Extract the (x, y) coordinate from the center of the cell holding the provided text.  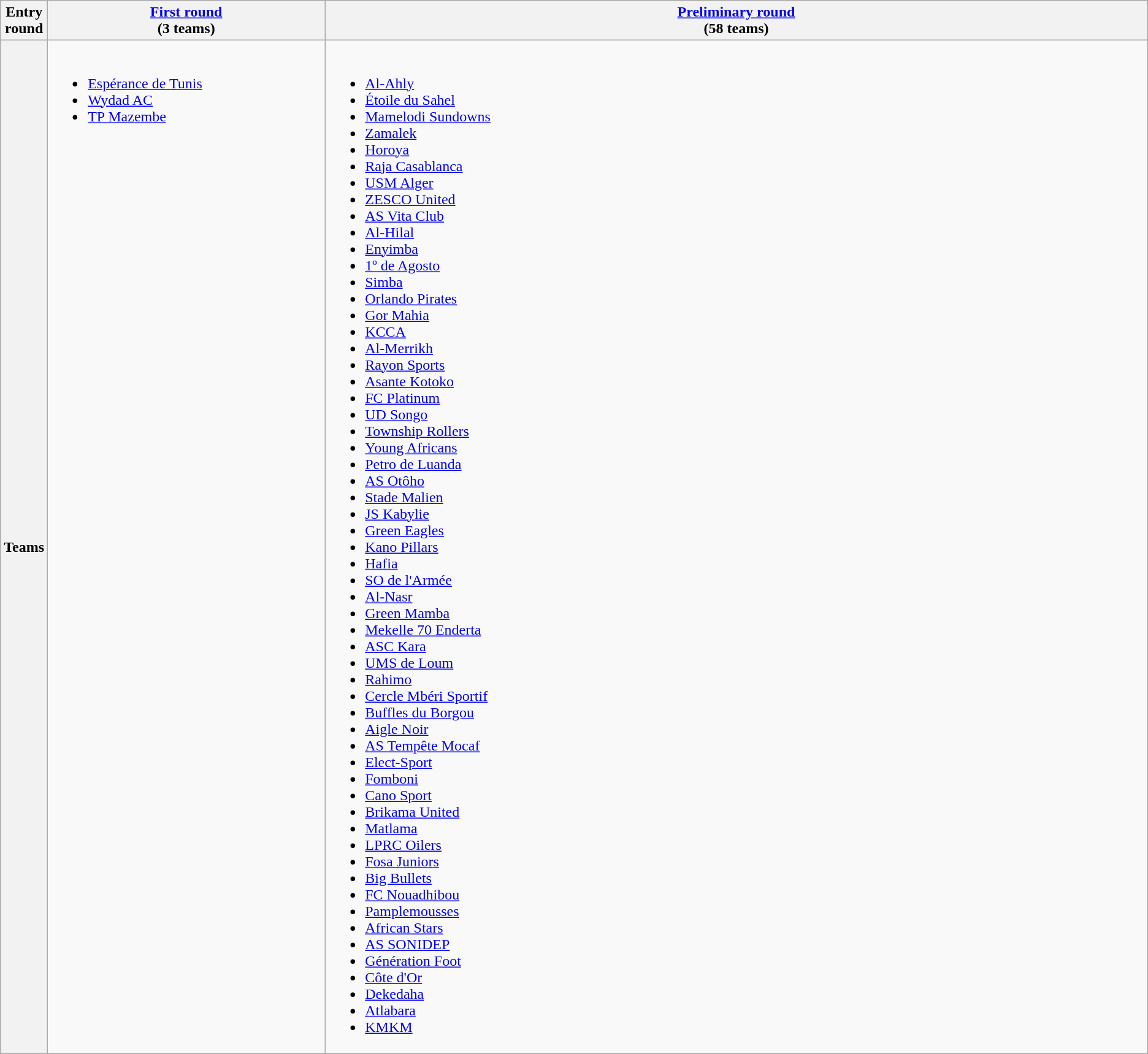
Teams (25, 547)
Espérance de Tunis Wydad AC TP Mazembe (186, 547)
First round(3 teams) (186, 21)
Entry round (25, 21)
Preliminary round(58 teams) (737, 21)
